Capture the cell that displays the provided text and extract its (X, Y) central coordinate. 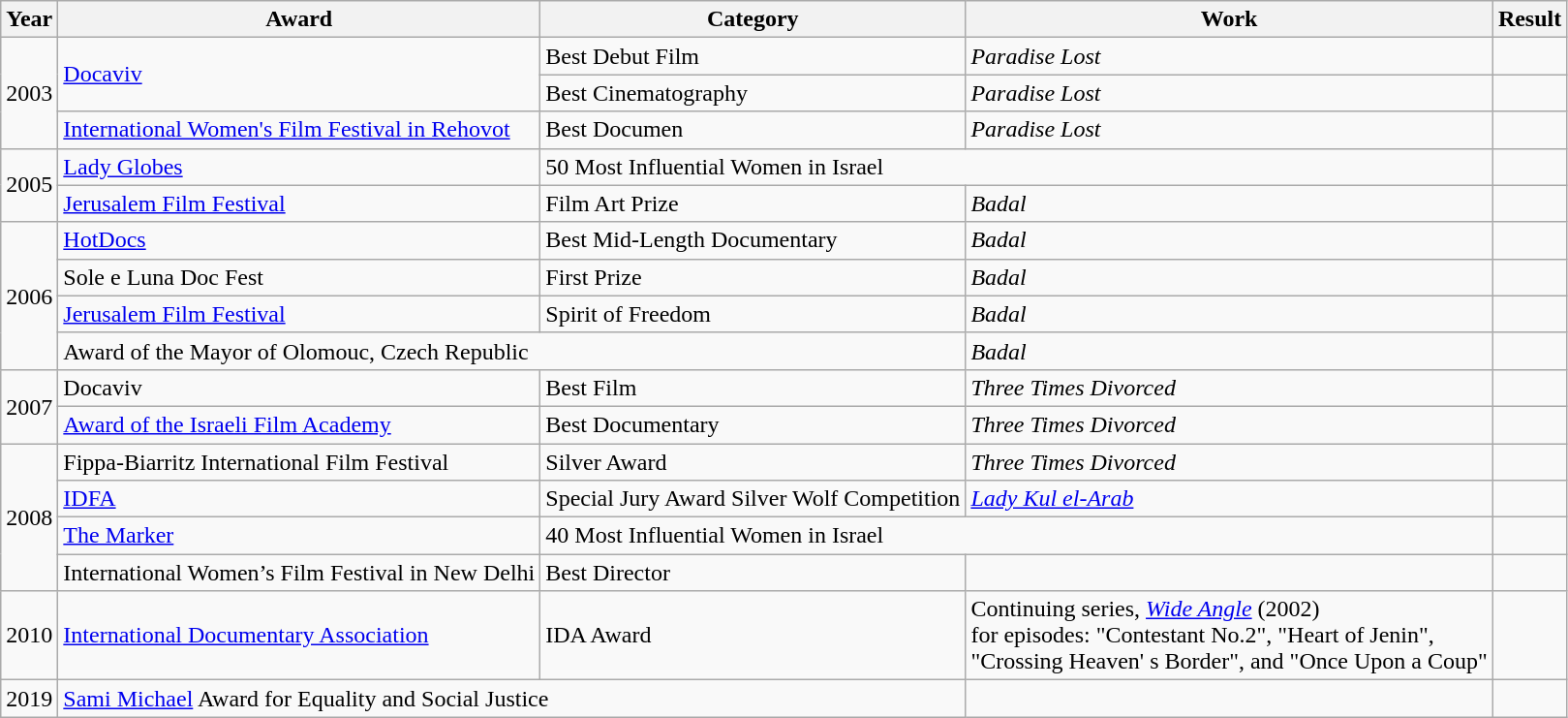
Sole e Luna Doc Fest (299, 277)
Special Jury Award Silver Wolf Competition (753, 499)
40 Most Influential Women in Israel (1017, 536)
2019 (29, 699)
Best Cinematography (753, 93)
International Documentary Association (299, 636)
Best Debut Film (753, 56)
HotDocs (299, 240)
International Women’s Film Festival in New Delhi (299, 573)
Award of the Mayor of Olomouc, Czech Republic (511, 351)
Film Art Prize (753, 203)
Best Film (753, 388)
First Prize (753, 277)
International Women's Film Festival in Rehovot (299, 130)
Award (299, 19)
2007 (29, 406)
Lady Kul el-Arab (1229, 499)
2010 (29, 636)
Best Mid-Length Documentary (753, 240)
Lady Globes (299, 167)
Category (753, 19)
Year (29, 19)
Silver Award (753, 462)
2003 (29, 93)
Work (1229, 19)
Best Documentary (753, 424)
2005 (29, 185)
2006 (29, 296)
IDFA (299, 499)
The Marker (299, 536)
Spirit of Freedom (753, 314)
Fippa-Biarritz International Film Festival (299, 462)
Sami Michael Award for Equality and Social Justice (511, 699)
Award of the Israeli Film Academy (299, 424)
2008 (29, 517)
IDA Award (753, 636)
Result (1529, 19)
Continuing series, Wide Angle (2002)for episodes: "Contestant No.2", "Heart of Jenin","Crossing Heaven' s Border", and "Once Upon a Coup" (1229, 636)
Best Director (753, 573)
50 Most Influential Women in Israel (1017, 167)
Best Documen (753, 130)
